Return (X, Y) of the center of cell containing provided text 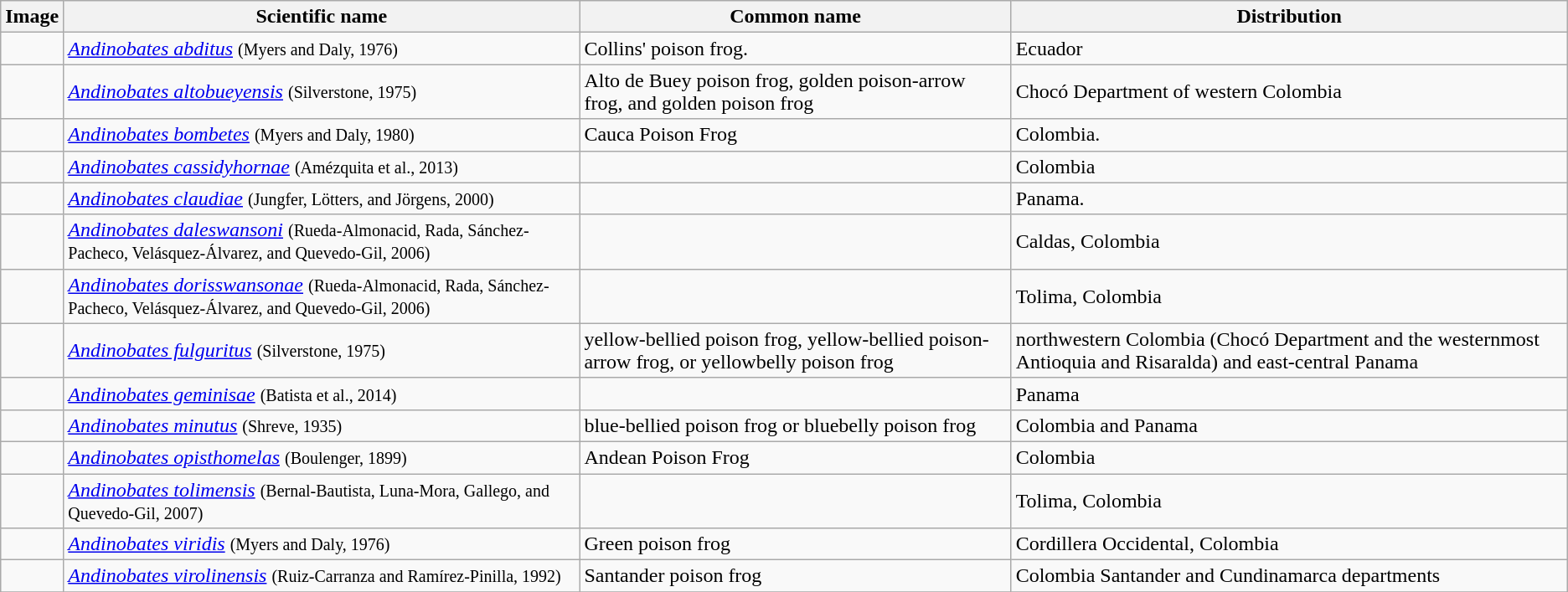
Andinobates claudiae (Jungfer, Lötters, and Jörgens, 2000) (322, 198)
Santander poison frog (796, 576)
Andinobates virolinensis (Ruiz-Carranza and Ramírez-Pinilla, 1992) (322, 576)
Collins' poison frog. (796, 49)
blue-bellied poison frog or bluebelly poison frog (796, 425)
Andinobates cassidyhornae (Amézquita et al., 2013) (322, 167)
Caldas, Colombia (1289, 241)
Colombia. (1289, 135)
Cordillera Occidental, Colombia (1289, 544)
Andinobates bombetes (Myers and Daly, 1980) (322, 135)
Ecuador (1289, 49)
Andinobates abditus (Myers and Daly, 1976) (322, 49)
Distribution (1289, 17)
Image (32, 17)
Panama. (1289, 198)
Cauca Poison Frog (796, 135)
Panama (1289, 394)
northwestern Colombia (Chocó Department and the westernmost Antioquia and Risaralda) and east-central Panama (1289, 350)
Green poison frog (796, 544)
Alto de Buey poison frog, golden poison-arrow frog, and golden poison frog (796, 92)
Andean Poison Frog (796, 457)
Common name (796, 17)
Scientific name (322, 17)
Andinobates altobueyensis (Silverstone, 1975) (322, 92)
yellow-bellied poison frog, yellow-bellied poison-arrow frog, or yellowbelly poison frog (796, 350)
Andinobates tolimensis (Bernal-Bautista, Luna-Mora, Gallego, and Quevedo-Gil, 2007) (322, 501)
Andinobates geminisae (Batista et al., 2014) (322, 394)
Andinobates dorisswansonae (Rueda-Almonacid, Rada, Sánchez-Pacheco, Velásquez-Álvarez, and Quevedo-Gil, 2006) (322, 296)
Chocó Department of western Colombia (1289, 92)
Andinobates minutus (Shreve, 1935) (322, 425)
Andinobates fulguritus (Silverstone, 1975) (322, 350)
Andinobates daleswansoni (Rueda-Almonacid, Rada, Sánchez-Pacheco, Velásquez-Álvarez, and Quevedo-Gil, 2006) (322, 241)
Colombia and Panama (1289, 425)
Colombia Santander and Cundinamarca departments (1289, 576)
Andinobates opisthomelas (Boulenger, 1899) (322, 457)
Andinobates viridis (Myers and Daly, 1976) (322, 544)
